Search for the cell housing the specified text and yield its [X, Y] center coordinate. 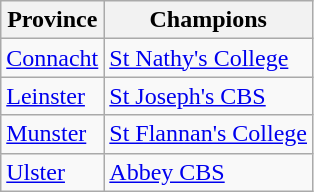
St Nathy's College [208, 58]
St Flannan's College [208, 134]
St Joseph's CBS [208, 96]
Champions [208, 20]
Ulster [52, 172]
Connacht [52, 58]
Munster [52, 134]
Abbey CBS [208, 172]
Province [52, 20]
Leinster [52, 96]
